Scan for the cell matching the given text and deliver its [x, y] coordinate at center. 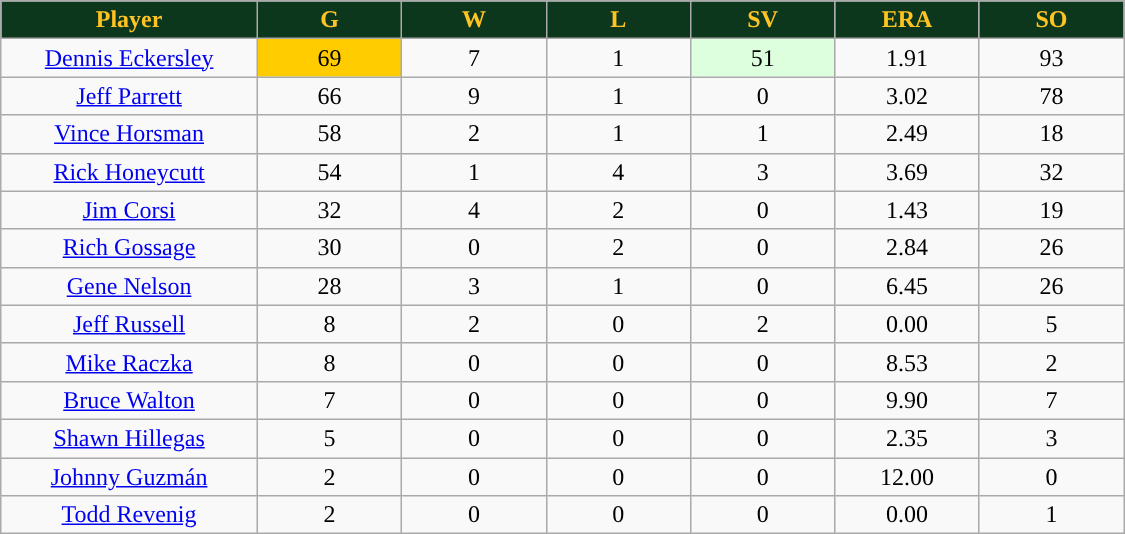
2.49 [907, 134]
L [618, 20]
3.02 [907, 96]
9 [474, 96]
18 [1051, 134]
30 [329, 248]
Jim Corsi [130, 210]
78 [1051, 96]
Vince Horsman [130, 134]
6.45 [907, 286]
1.43 [907, 210]
SV [763, 20]
66 [329, 96]
93 [1051, 58]
W [474, 20]
9.90 [907, 400]
Johnny Guzmán [130, 477]
Todd Revenig [130, 515]
Rick Honeycutt [130, 172]
8.53 [907, 362]
2.35 [907, 438]
19 [1051, 210]
Gene Nelson [130, 286]
58 [329, 134]
SO [1051, 20]
3.69 [907, 172]
54 [329, 172]
28 [329, 286]
Mike Raczka [130, 362]
69 [329, 58]
2.84 [907, 248]
Jeff Russell [130, 324]
12.00 [907, 477]
1.91 [907, 58]
G [329, 20]
Rich Gossage [130, 248]
Bruce Walton [130, 400]
Shawn Hillegas [130, 438]
ERA [907, 20]
51 [763, 58]
Player [130, 20]
Dennis Eckersley [130, 58]
Jeff Parrett [130, 96]
